Return the [x, y] coordinate for the center point of the cell that contains the specified text.  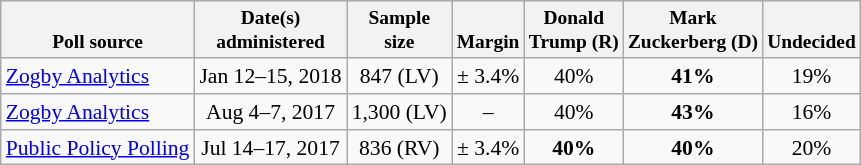
41% [692, 76]
MarkZuckerberg (D) [692, 30]
847 (LV) [400, 76]
Jan 12–15, 2018 [270, 76]
19% [812, 76]
Poll source [98, 30]
43% [692, 112]
16% [812, 112]
Aug 4–7, 2017 [270, 112]
DonaldTrump (R) [574, 30]
Samplesize [400, 30]
± 3.4% [488, 76]
Undecided [812, 30]
Date(s)administered [270, 30]
1,300 (LV) [400, 112]
– [488, 112]
Margin [488, 30]
